Capture the cell that displays the provided text and extract its [x, y] central coordinate. 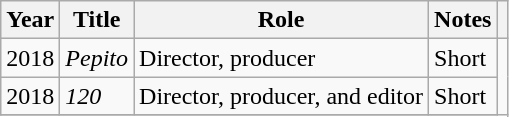
Director, producer, and editor [282, 96]
120 [97, 96]
Year [30, 20]
Role [282, 20]
Pepito [97, 58]
Director, producer [282, 58]
Notes [463, 20]
Title [97, 20]
